Search for the cell housing the specified text and yield its [x, y] center coordinate. 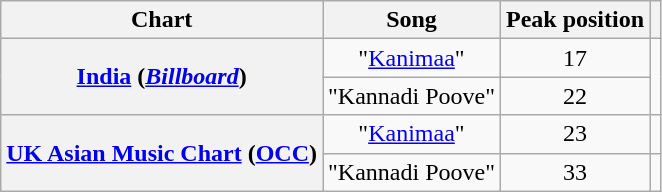
India (Billboard) [162, 77]
Song [411, 20]
Chart [162, 20]
22 [574, 96]
Peak position [574, 20]
33 [574, 172]
UK Asian Music Chart (OCC) [162, 153]
17 [574, 58]
23 [574, 134]
